Determine the (x, y) coordinate at the center of the cell enclosing the given text.  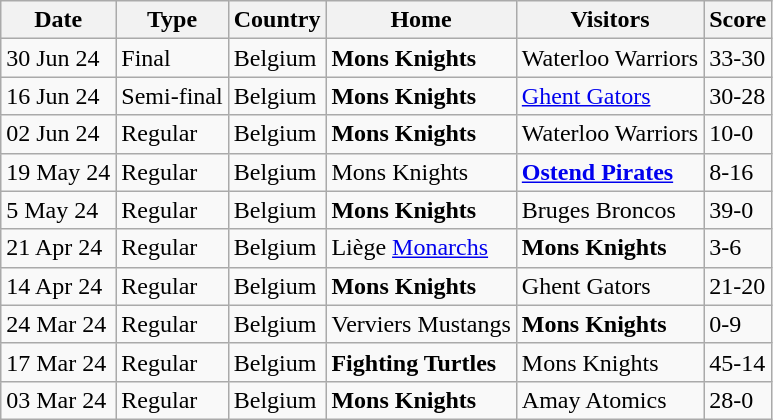
33-30 (738, 58)
Verviers Mustangs (421, 324)
Amay Atomics (610, 400)
Date (58, 20)
0-9 (738, 324)
28-0 (738, 400)
Fighting Turtles (421, 362)
3-6 (738, 248)
39-0 (738, 210)
19 May 24 (58, 172)
Country (277, 20)
21 Apr 24 (58, 248)
24 Mar 24 (58, 324)
16 Jun 24 (58, 96)
Liège Monarchs (421, 248)
30 Jun 24 (58, 58)
45-14 (738, 362)
03 Mar 24 (58, 400)
Home (421, 20)
Visitors (610, 20)
Ostend Pirates (610, 172)
Final (172, 58)
Bruges Broncos (610, 210)
10-0 (738, 134)
30-28 (738, 96)
Type (172, 20)
Semi-final (172, 96)
14 Apr 24 (58, 286)
02 Jun 24 (58, 134)
21-20 (738, 286)
17 Mar 24 (58, 362)
8-16 (738, 172)
Score (738, 20)
5 May 24 (58, 210)
